Return (X, Y) of the center of cell containing provided text 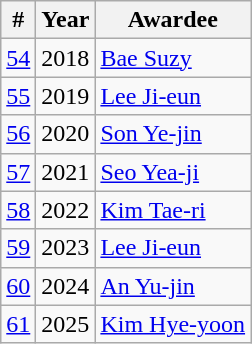
Son Ye-jin (173, 134)
56 (18, 134)
2025 (66, 324)
55 (18, 96)
57 (18, 172)
2021 (66, 172)
58 (18, 210)
2020 (66, 134)
2022 (66, 210)
2018 (66, 58)
2019 (66, 96)
2023 (66, 248)
2024 (66, 286)
Awardee (173, 20)
59 (18, 248)
Year (66, 20)
61 (18, 324)
Kim Tae-ri (173, 210)
Seo Yea-ji (173, 172)
Bae Suzy (173, 58)
60 (18, 286)
An Yu-jin (173, 286)
54 (18, 58)
Kim Hye-yoon (173, 324)
# (18, 20)
